Capture the cell that displays the provided text and extract its (x, y) central coordinate. 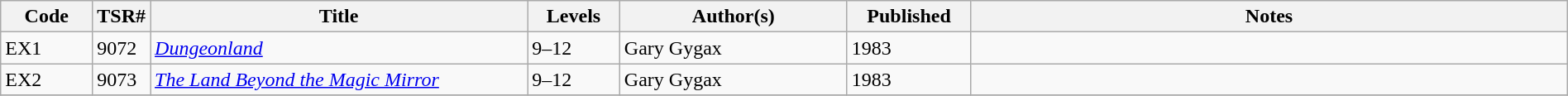
Levels (574, 17)
Code (46, 17)
Published (908, 17)
EX1 (46, 48)
TSR# (122, 17)
Title (339, 17)
9073 (122, 79)
The Land Beyond the Magic Mirror (339, 79)
EX2 (46, 79)
Dungeonland (339, 48)
9072 (122, 48)
Notes (1269, 17)
Author(s) (733, 17)
